Pinpoint the cell where the given text exists, returning its (X, Y) midpoint coordinate. 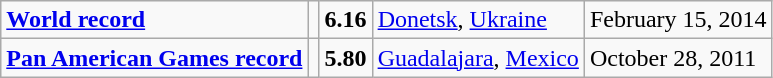
Pan American Games record (154, 58)
October 28, 2011 (678, 58)
6.16 (346, 20)
5.80 (346, 58)
Guadalajara, Mexico (478, 58)
February 15, 2014 (678, 20)
Donetsk, Ukraine (478, 20)
World record (154, 20)
